Identify which cell holds the provided text, then report its [x, y] central coordinate. 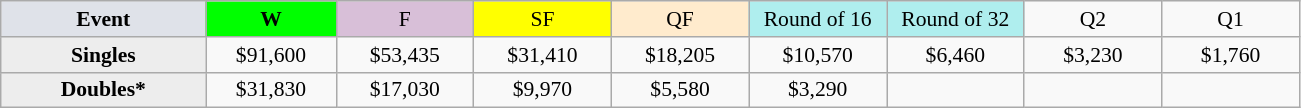
Singles [104, 55]
$91,600 [271, 55]
$31,830 [271, 90]
$10,570 [818, 55]
$3,290 [818, 90]
Round of 16 [818, 19]
$31,410 [543, 55]
$1,760 [1231, 55]
$53,435 [405, 55]
F [405, 19]
W [271, 19]
Event [104, 19]
Round of 32 [955, 19]
SF [543, 19]
$3,230 [1093, 55]
$17,030 [405, 90]
$6,460 [955, 55]
QF [680, 19]
$9,970 [543, 90]
Doubles* [104, 90]
$18,205 [680, 55]
Q2 [1093, 19]
$5,580 [680, 90]
Q1 [1231, 19]
